Return the [X, Y] coordinate for the center point of the cell that contains the specified text.  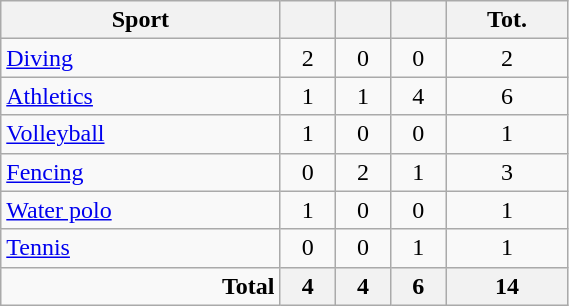
3 [507, 172]
Water polo [140, 210]
14 [507, 286]
Athletics [140, 96]
Sport [140, 20]
Diving [140, 58]
Tot. [507, 20]
Volleyball [140, 134]
Tennis [140, 248]
Fencing [140, 172]
Total [140, 286]
